Find where the given text appears and provide that cell's center as (X, Y) coordinate. 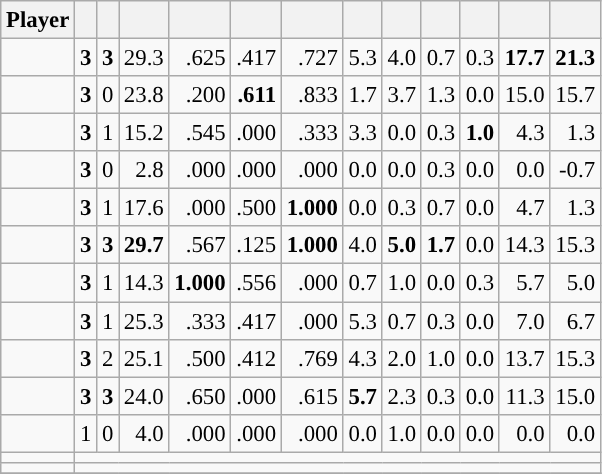
4.7 (524, 208)
23.8 (144, 95)
.567 (200, 245)
.833 (312, 95)
2.3 (402, 396)
.556 (256, 283)
.125 (256, 245)
.727 (312, 58)
.650 (200, 396)
.769 (312, 358)
17.6 (144, 208)
.615 (312, 396)
.412 (256, 358)
11.3 (524, 396)
.545 (200, 133)
.611 (256, 95)
7.0 (524, 321)
15.2 (144, 133)
29.7 (144, 245)
-0.7 (575, 170)
13.7 (524, 358)
6.7 (575, 321)
3.3 (362, 133)
2.0 (402, 358)
2 (108, 358)
.200 (200, 95)
2.8 (144, 170)
25.1 (144, 358)
25.3 (144, 321)
.625 (200, 58)
3.7 (402, 95)
24.0 (144, 396)
17.7 (524, 58)
29.3 (144, 58)
21.3 (575, 58)
15.7 (575, 95)
Player (38, 20)
